Identify which cell holds the provided text, then report its [X, Y] central coordinate. 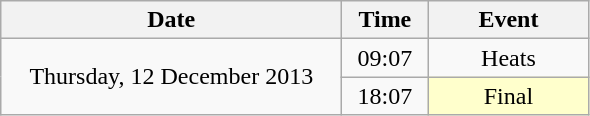
Final [508, 96]
09:07 [385, 58]
18:07 [385, 96]
Event [508, 20]
Date [172, 20]
Time [385, 20]
Heats [508, 58]
Thursday, 12 December 2013 [172, 77]
